For the text-containing cell, return its midpoint in (X, Y) coordinate format. 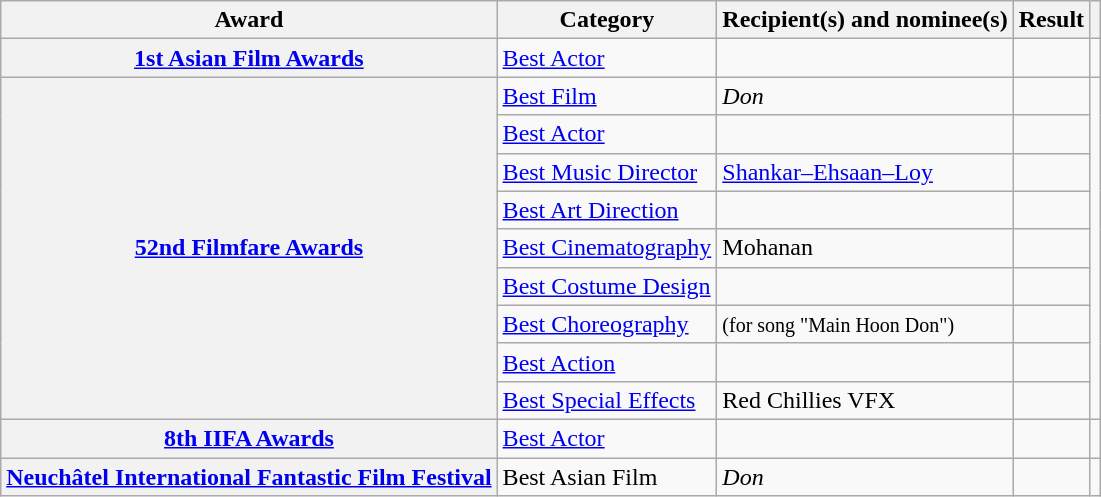
Best Action (607, 362)
Best Costume Design (607, 286)
Result (1051, 20)
Best Film (607, 96)
Neuchâtel International Fantastic Film Festival (249, 477)
Award (249, 20)
Best Choreography (607, 324)
Shankar–Ehsaan–Loy (865, 172)
Best Art Direction (607, 210)
Red Chillies VFX (865, 400)
Mohanan (865, 248)
Best Special Effects (607, 400)
Category (607, 20)
52nd Filmfare Awards (249, 248)
(for song "Main Hoon Don") (865, 324)
Best Asian Film (607, 477)
8th IIFA Awards (249, 438)
1st Asian Film Awards (249, 58)
Best Music Director (607, 172)
Best Cinematography (607, 248)
Recipient(s) and nominee(s) (865, 20)
